Find where the given text appears and provide that cell's center as [X, Y] coordinate. 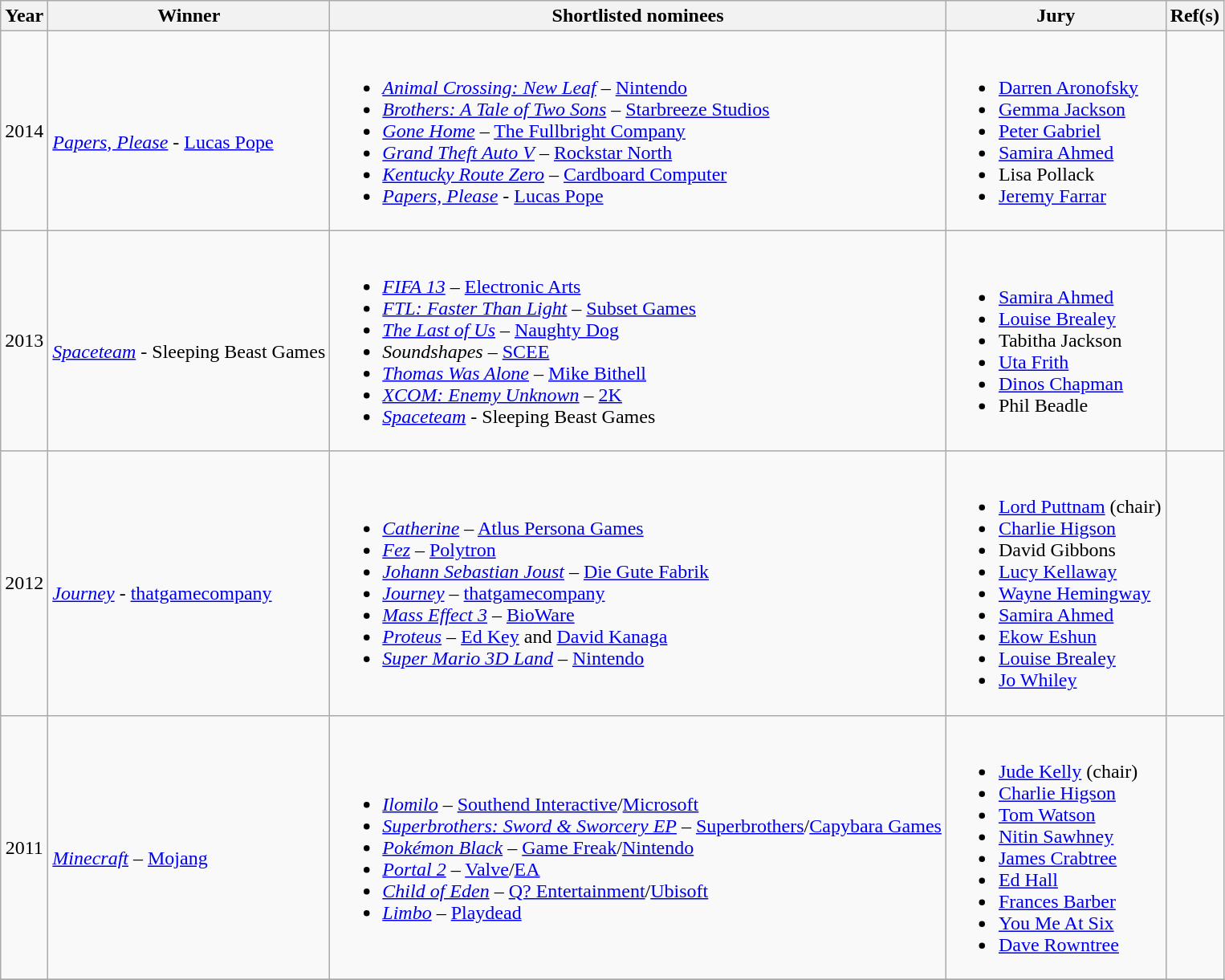
Papers, Please - Lucas Pope [189, 131]
Samira AhmedLouise BrealeyTabitha JacksonUta FrithDinos ChapmanPhil Beadle [1056, 340]
2014 [24, 131]
2011 [24, 848]
Jury [1056, 16]
Jude Kelly (chair)Charlie HigsonTom WatsonNitin SawhneyJames CrabtreeEd HallFrances BarberYou Me At SixDave Rowntree [1056, 848]
Lord Puttnam (chair)Charlie HigsonDavid GibbonsLucy KellawayWayne HemingwaySamira AhmedEkow EshunLouise BrealeyJo Whiley [1056, 583]
Minecraft – Mojang [189, 848]
2012 [24, 583]
Spaceteam - Sleeping Beast Games [189, 340]
Ref(s) [1194, 16]
2013 [24, 340]
Winner [189, 16]
Darren AronofskyGemma JacksonPeter GabrielSamira AhmedLisa PollackJeremy Farrar [1056, 131]
Journey - thatgamecompany [189, 583]
Shortlisted nominees [638, 16]
Year [24, 16]
